From the cell containing the given text, extract its center point as (X, Y) coordinate. 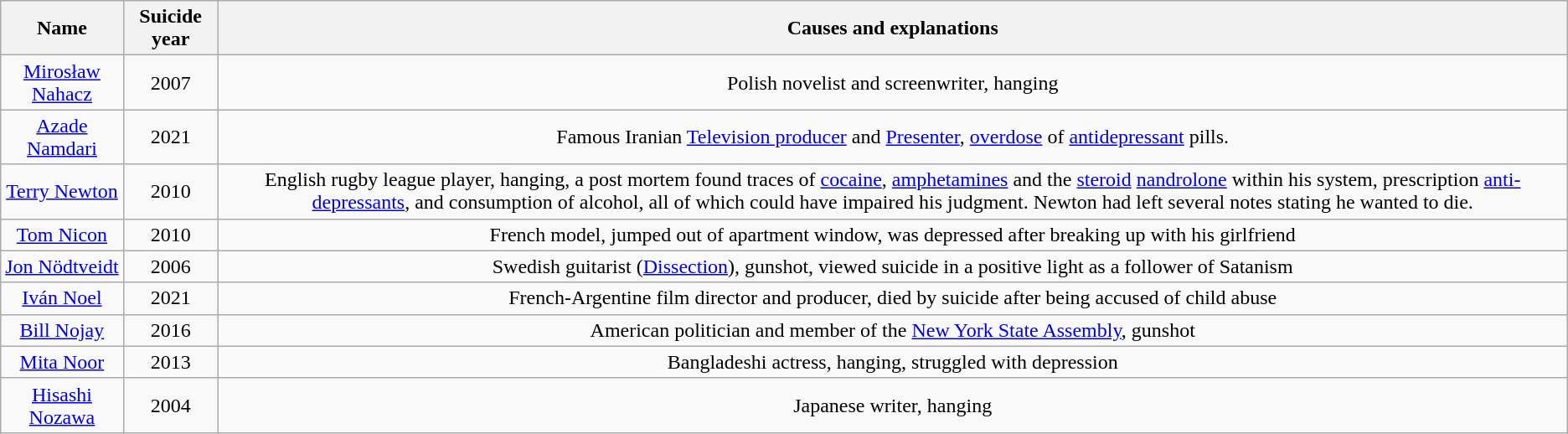
Swedish guitarist (Dissection), gunshot, viewed suicide in a positive light as a follower of Satanism (893, 266)
2006 (171, 266)
Terry Newton (62, 191)
Famous Iranian Television producer and Presenter, overdose of antidepressant pills. (893, 137)
American politician and member of the New York State Assembly, gunshot (893, 330)
Bangladeshi actress, hanging, struggled with depression (893, 362)
2007 (171, 82)
Iván Noel (62, 298)
Mita Noor (62, 362)
2016 (171, 330)
French model, jumped out of apartment window, was depressed after breaking up with his girlfriend (893, 235)
French-Argentine film director and producer, died by suicide after being accused of child abuse (893, 298)
Azade Namdari (62, 137)
Mirosław Nahacz (62, 82)
Name (62, 28)
Japanese writer, hanging (893, 406)
Hisashi Nozawa (62, 406)
Tom Nicon (62, 235)
2004 (171, 406)
2013 (171, 362)
Suicide year (171, 28)
Polish novelist and screenwriter, hanging (893, 82)
Bill Nojay (62, 330)
Causes and explanations (893, 28)
Jon Nödtveidt (62, 266)
